Provide the (X, Y) coordinate of the cell's center where the given text is located.  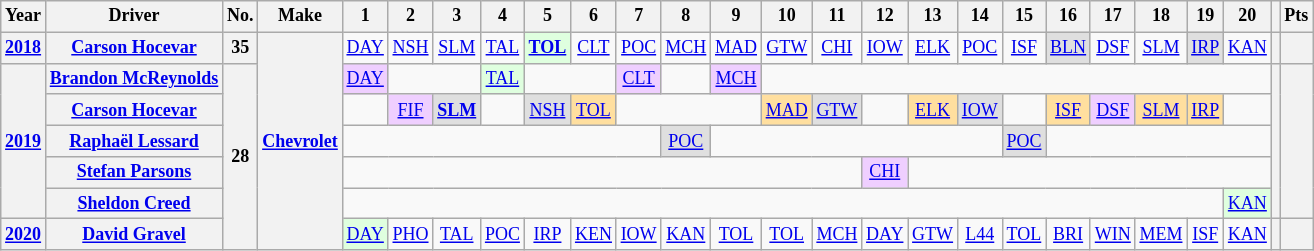
Stefan Parsons (134, 172)
12 (885, 16)
35 (240, 48)
15 (1024, 16)
FIF (410, 110)
Year (24, 16)
WIN (1112, 234)
L44 (980, 234)
13 (933, 16)
Sheldon Creed (134, 204)
18 (1161, 16)
5 (547, 16)
7 (638, 16)
Chevrolet (300, 141)
14 (980, 16)
Brandon McReynolds (134, 78)
KEN (594, 234)
Pts (1296, 16)
17 (1112, 16)
3 (457, 16)
Raphaël Lessard (134, 140)
6 (594, 16)
10 (786, 16)
PHO (410, 234)
Make (300, 16)
Driver (134, 16)
2018 (24, 48)
No. (240, 16)
11 (837, 16)
2 (410, 16)
4 (503, 16)
1 (365, 16)
20 (1248, 16)
9 (736, 16)
2019 (24, 141)
19 (1206, 16)
BRI (1068, 234)
8 (686, 16)
2020 (24, 234)
MEM (1161, 234)
BLN (1068, 48)
David Gravel (134, 234)
28 (240, 156)
16 (1068, 16)
